From the cell containing the given text, extract its center point as [x, y] coordinate. 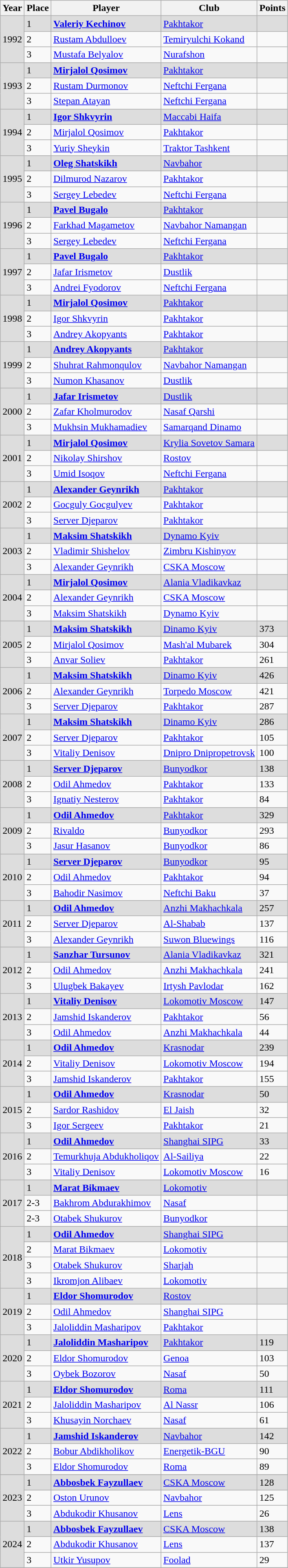
22 [272, 1156]
Ikromjon Alibaev [106, 1281]
1993 [12, 86]
2007 [12, 738]
Nurafshon [209, 55]
Temiryulchi Kokand [209, 39]
2020 [12, 1358]
261 [272, 660]
105 [272, 738]
Utkir Yusupov [106, 1560]
119 [272, 1343]
56 [272, 1017]
95 [272, 861]
2012 [12, 970]
1997 [12, 272]
304 [272, 644]
155 [272, 1079]
61 [272, 1420]
Place [38, 8]
Zafar Kholmurodov [106, 411]
Anvar Soliev [106, 660]
Bahodir Nasimov [106, 892]
239 [272, 1048]
2023 [12, 1498]
Krylia Sovetov Samara [209, 442]
1992 [12, 39]
2024 [12, 1544]
Dilmurod Nazarov [106, 179]
373 [272, 629]
116 [272, 939]
2019 [12, 1312]
194 [272, 1063]
Andrei Fyodorov [106, 287]
Mukhsin Mukhamadiev [106, 427]
Mustafa Belyalov [106, 55]
287 [272, 707]
293 [272, 830]
Genoa [209, 1358]
Year [12, 8]
El Jaish [209, 1110]
133 [272, 784]
16 [272, 1172]
Dnipro Dnipropetrovsk [209, 753]
142 [272, 1435]
Sardor Rashidov [106, 1110]
2009 [12, 830]
1995 [12, 179]
286 [272, 722]
90 [272, 1451]
Numon Khasanov [106, 380]
Jasur Hasanov [106, 846]
Farkhad Magametov [106, 225]
Yuriy Sheykin [106, 148]
Oleg Shatskikh [106, 163]
103 [272, 1358]
Rivaldo [106, 830]
257 [272, 908]
Khusayin Norchaev [106, 1420]
2004 [12, 598]
1999 [12, 365]
Shuhrat Rahmonqulov [106, 365]
Samarqand Dinamo [209, 427]
1996 [12, 225]
2017 [12, 1203]
89 [272, 1467]
Igor Sergeev [106, 1125]
44 [272, 1032]
Ignatiy Nesterov [106, 799]
421 [272, 691]
Maccabi Haifa [209, 117]
Player [106, 8]
2000 [12, 411]
2013 [12, 1017]
2005 [12, 644]
329 [272, 815]
2016 [12, 1156]
2001 [12, 458]
37 [272, 892]
2022 [12, 1451]
1994 [12, 132]
Stepan Atayan [106, 101]
147 [272, 1001]
Irtysh Pavlodar [209, 986]
Al Nassr [209, 1405]
Sharjah [209, 1265]
Al-Shabab [209, 923]
Club [209, 8]
2003 [12, 551]
Nikolay Shirshov [106, 458]
Bobur Abdikholikov [106, 1451]
26 [272, 1513]
94 [272, 877]
321 [272, 955]
Points [272, 8]
29 [272, 1560]
84 [272, 799]
128 [272, 1482]
Mash'al Mubarek [209, 644]
2006 [12, 691]
Oybek Bozorov [106, 1374]
Suwon Bluewings [209, 939]
241 [272, 970]
1998 [12, 318]
Torpedo Moscow [209, 691]
162 [272, 986]
2008 [12, 784]
125 [272, 1498]
106 [272, 1405]
33 [272, 1141]
Umid Isoqov [106, 474]
426 [272, 675]
Zimbru Kishinyov [209, 551]
Traktor Tashkent [209, 148]
Foolad [209, 1560]
Rustam Durmonov [106, 86]
Energetik-BGU [209, 1451]
2010 [12, 877]
2011 [12, 923]
Oston Urunov [106, 1498]
111 [272, 1389]
Ulugbek Bakayev [106, 986]
2015 [12, 1110]
Sanzhar Tursunov [106, 955]
100 [272, 753]
2014 [12, 1063]
21 [272, 1125]
Gocguly Gocgulyev [106, 505]
Al-Sailiya [209, 1156]
Valeriy Kechinov [106, 24]
2002 [12, 505]
2018 [12, 1257]
Bakhrom Abdurakhimov [106, 1203]
Temurkhuja Abdukholiqov [106, 1156]
2021 [12, 1405]
32 [272, 1110]
Neftchi Baku [209, 892]
Vladimir Shishelov [106, 551]
86 [272, 846]
Nasaf Qarshi [209, 411]
Rustam Abdulloev [106, 39]
